Search for the cell housing the specified text and yield its (X, Y) center coordinate. 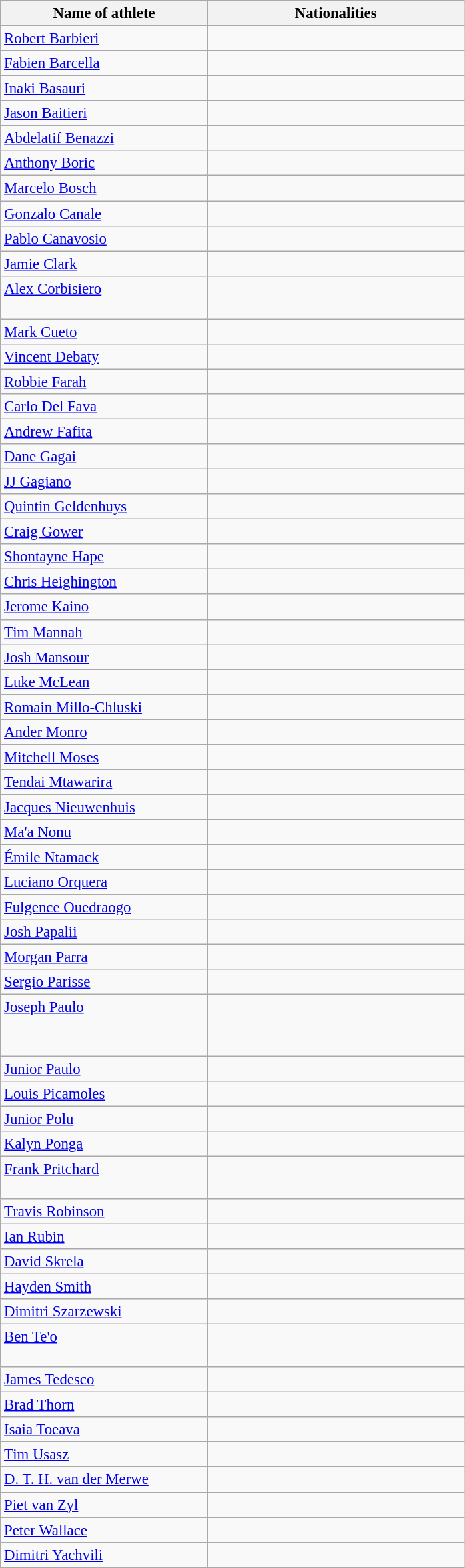
Dimitri Szarzewski (104, 1312)
Inaki Basauri (104, 89)
Luke McLean (104, 682)
Junior Paulo (104, 1069)
Louis Picamoles (104, 1093)
Jacques Nieuwenhuis (104, 807)
Andrew Fafita (104, 431)
Quintin Geldenhuys (104, 507)
Pablo Canavosio (104, 238)
Brad Thorn (104, 1405)
Sergio Parisse (104, 982)
Junior Polu (104, 1119)
Ander Monro (104, 732)
Morgan Parra (104, 957)
Luciano Orquera (104, 882)
Marcelo Bosch (104, 188)
Robert Barbieri (104, 39)
Isaia Toeava (104, 1430)
Frank Pritchard (104, 1177)
Piet van Zyl (104, 1505)
Vincent Debaty (104, 357)
Fulgence Ouedraogo (104, 908)
Ian Rubin (104, 1236)
Name of athlete (104, 13)
Jason Baitieri (104, 113)
Jamie Clark (104, 264)
Gonzalo Canale (104, 214)
Romain Millo-Chluski (104, 707)
Tendai Mtawarira (104, 782)
Tim Usasz (104, 1455)
Josh Papalii (104, 932)
D. T. H. van der Merwe (104, 1480)
Tim Mannah (104, 632)
Abdelatif Benazzi (104, 138)
Peter Wallace (104, 1530)
Mark Cueto (104, 332)
Travis Robinson (104, 1212)
Anthony Boric (104, 163)
Carlo Del Fava (104, 407)
Chris Heighington (104, 582)
Ma'a Nonu (104, 832)
Shontayne Hape (104, 557)
Joseph Paulo (104, 1025)
Jerome Kaino (104, 607)
James Tedesco (104, 1380)
Émile Ntamack (104, 858)
Josh Mansour (104, 657)
Fabien Barcella (104, 63)
Alex Corbisiero (104, 297)
Mitchell Moses (104, 757)
Craig Gower (104, 532)
Nationalities (336, 13)
Kalyn Ponga (104, 1143)
Ben Te'o (104, 1346)
Dimitri Yachvili (104, 1555)
David Skrela (104, 1262)
Hayden Smith (104, 1286)
Robbie Farah (104, 382)
Dane Gagai (104, 457)
JJ Gagiano (104, 482)
